Search for the cell housing the specified text and yield its [X, Y] center coordinate. 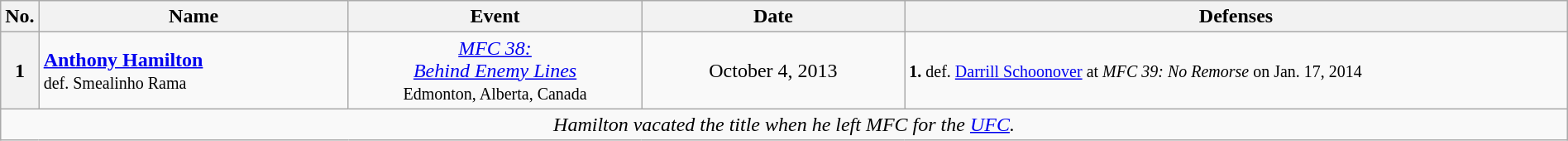
Hamilton vacated the title when he left MFC for the UFC. [784, 124]
Anthony Hamiltondef. Smealinho Rama [194, 70]
Name [194, 17]
October 4, 2013 [773, 70]
Event [495, 17]
MFC 38:Behind Enemy Lines Edmonton, Alberta, Canada [495, 70]
Defenses [1236, 17]
1 [20, 70]
No. [20, 17]
Date [773, 17]
1. def. Darrill Schoonover at MFC 39: No Remorse on Jan. 17, 2014 [1236, 70]
